Extract the (X, Y) coordinate from the center of the cell holding the provided text.  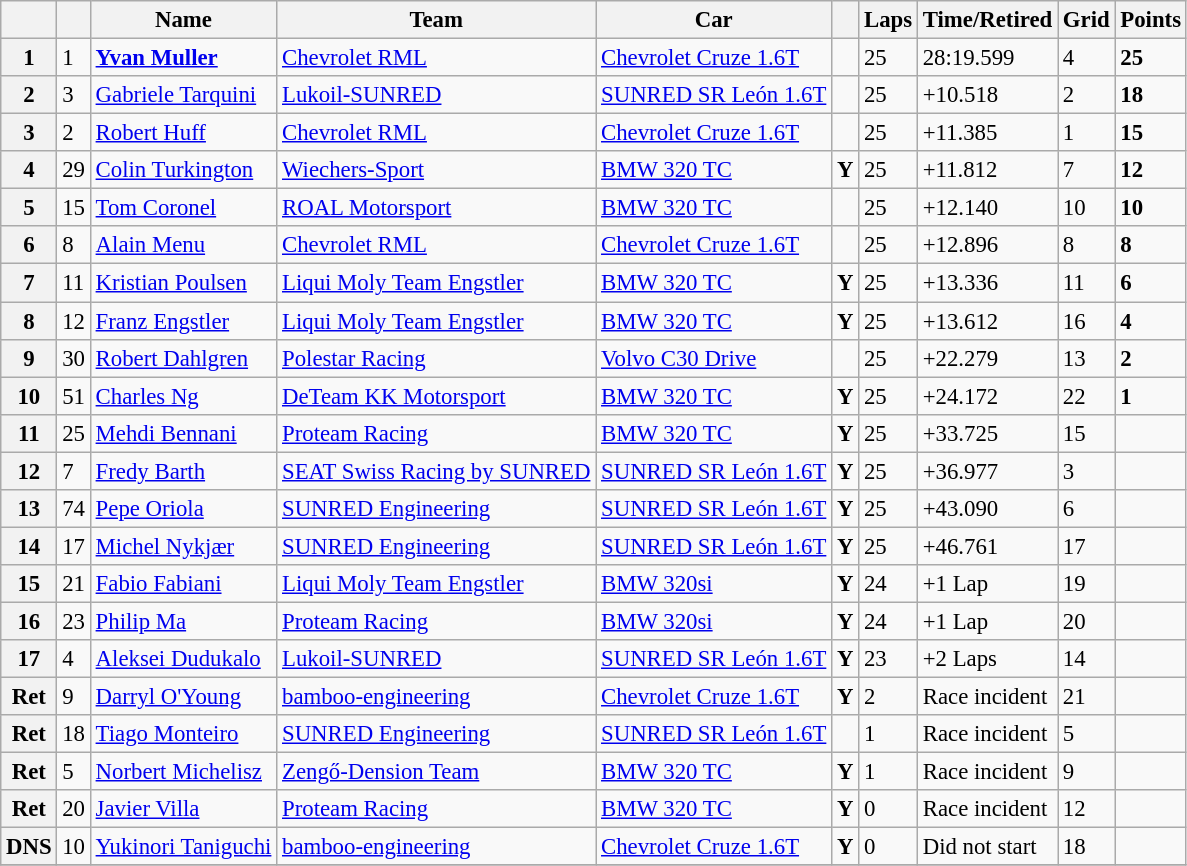
Volvo C30 Drive (714, 358)
Franz Engstler (183, 321)
+10.518 (987, 95)
Polestar Racing (436, 358)
Points (1150, 20)
29 (74, 170)
Kristian Poulsen (183, 283)
+43.090 (987, 509)
28:19.599 (987, 58)
+13.336 (987, 283)
Team (436, 20)
Time/Retired (987, 20)
Aleksei Dudukalo (183, 659)
Wiechers-Sport (436, 170)
Tiago Monteiro (183, 734)
+36.977 (987, 471)
+46.761 (987, 546)
Robert Huff (183, 133)
Mehdi Bennani (183, 433)
Fredy Barth (183, 471)
+2 Laps (987, 659)
Zengő-Dension Team (436, 772)
19 (1086, 584)
Norbert Michelisz (183, 772)
Charles Ng (183, 396)
Fabio Fabiani (183, 584)
Tom Coronel (183, 208)
+11.385 (987, 133)
Laps (888, 20)
Alain Menu (183, 245)
22 (1086, 396)
74 (74, 509)
+24.172 (987, 396)
Michel Nykjær (183, 546)
+13.612 (987, 321)
Gabriele Tarquini (183, 95)
Javier Villa (183, 809)
DeTeam KK Motorsport (436, 396)
Colin Turkington (183, 170)
Yvan Muller (183, 58)
Pepe Oriola (183, 509)
Philip Ma (183, 621)
Yukinori Taniguchi (183, 847)
+22.279 (987, 358)
ROAL Motorsport (436, 208)
Robert Dahlgren (183, 358)
+12.896 (987, 245)
Darryl O'Young (183, 697)
51 (74, 396)
Did not start (987, 847)
DNS (29, 847)
Grid (1086, 20)
Name (183, 20)
+11.812 (987, 170)
30 (74, 358)
Car (714, 20)
+12.140 (987, 208)
SEAT Swiss Racing by SUNRED (436, 471)
+33.725 (987, 433)
